Scan for the cell matching the given text and deliver its [X, Y] coordinate at center. 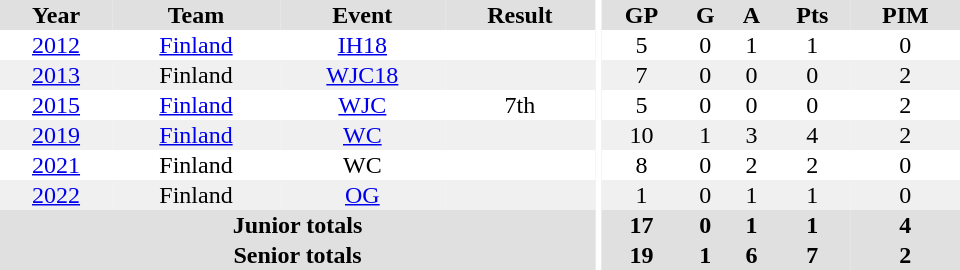
6 [752, 255]
IH18 [362, 45]
2022 [56, 195]
WJC18 [362, 75]
3 [752, 135]
Year [56, 15]
19 [642, 255]
2015 [56, 105]
GP [642, 15]
Event [362, 15]
2021 [56, 165]
7th [520, 105]
2012 [56, 45]
2019 [56, 135]
G [705, 15]
Team [196, 15]
Result [520, 15]
A [752, 15]
WJC [362, 105]
10 [642, 135]
Junior totals [298, 225]
17 [642, 225]
2013 [56, 75]
OG [362, 195]
Pts [812, 15]
PIM [906, 15]
Senior totals [298, 255]
8 [642, 165]
